Locate the cell with the specified text and output its [x, y] center coordinate. 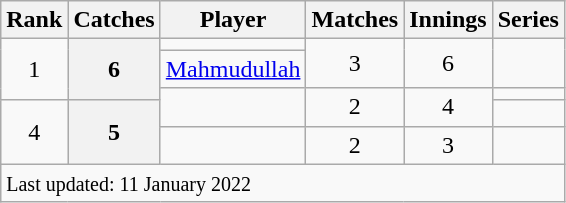
Player [233, 20]
Last updated: 11 January 2022 [283, 183]
Catches [114, 20]
1 [34, 69]
Rank [34, 20]
Matches [355, 20]
Innings [448, 20]
5 [114, 132]
Mahmudullah [233, 69]
Series [528, 20]
